Pinpoint the cell where the given text exists, returning its [x, y] midpoint coordinate. 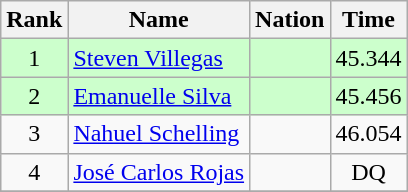
2 [34, 96]
Rank [34, 20]
Nation [290, 20]
DQ [368, 172]
45.456 [368, 96]
4 [34, 172]
Time [368, 20]
3 [34, 134]
José Carlos Rojas [159, 172]
Nahuel Schelling [159, 134]
Steven Villegas [159, 58]
46.054 [368, 134]
Emanuelle Silva [159, 96]
Name [159, 20]
1 [34, 58]
45.344 [368, 58]
